Determine the (x, y) coordinate at the center of the cell enclosing the given text.  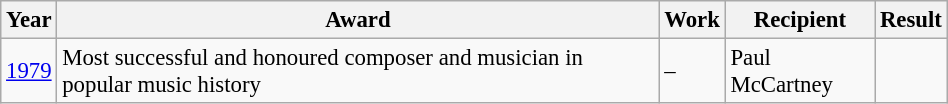
Work (692, 20)
– (692, 72)
Award (358, 20)
Year (29, 20)
1979 (29, 72)
Most successful and honoured composer and musician in popular music history (358, 72)
Result (912, 20)
Recipient (800, 20)
Paul McCartney (800, 72)
